Detect which cell encompasses the target text, then output its (X, Y) center coordinate. 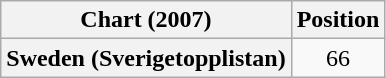
Chart (2007) (146, 20)
66 (338, 58)
Position (338, 20)
Sweden (Sverigetopplistan) (146, 58)
